Detect which cell encompasses the target text, then output its (X, Y) center coordinate. 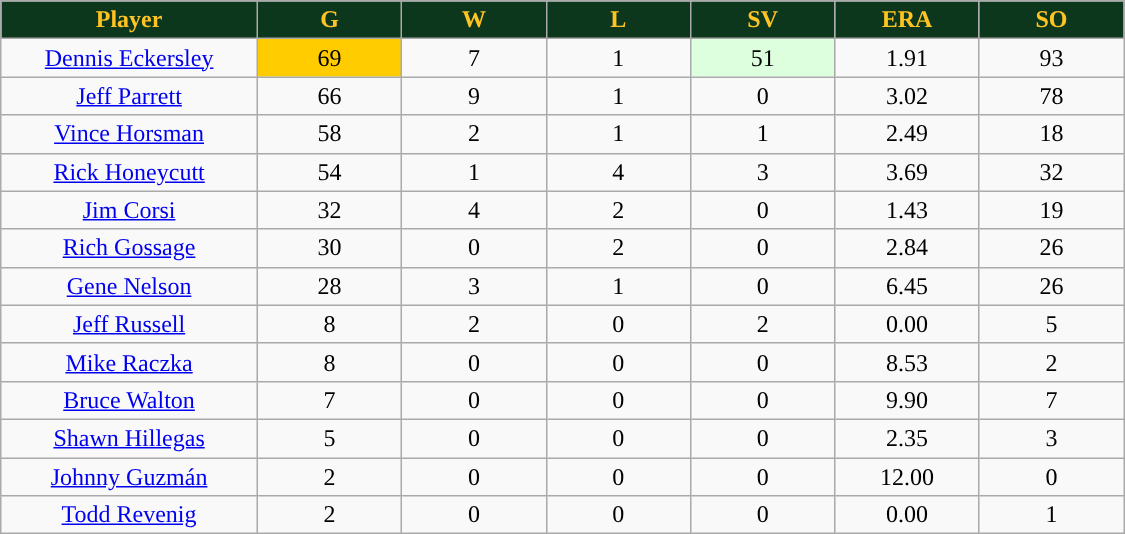
54 (329, 172)
L (618, 20)
3.69 (907, 172)
Dennis Eckersley (130, 58)
2.49 (907, 134)
Johnny Guzmán (130, 477)
93 (1051, 58)
Vince Horsman (130, 134)
69 (329, 58)
28 (329, 286)
9.90 (907, 400)
Bruce Walton (130, 400)
Gene Nelson (130, 286)
12.00 (907, 477)
Jeff Russell (130, 324)
SV (763, 20)
Jeff Parrett (130, 96)
51 (763, 58)
ERA (907, 20)
Mike Raczka (130, 362)
G (329, 20)
Shawn Hillegas (130, 438)
Player (130, 20)
SO (1051, 20)
78 (1051, 96)
Todd Revenig (130, 515)
Jim Corsi (130, 210)
18 (1051, 134)
66 (329, 96)
W (474, 20)
3.02 (907, 96)
58 (329, 134)
Rick Honeycutt (130, 172)
Rich Gossage (130, 248)
9 (474, 96)
8.53 (907, 362)
6.45 (907, 286)
30 (329, 248)
19 (1051, 210)
1.43 (907, 210)
2.84 (907, 248)
2.35 (907, 438)
1.91 (907, 58)
